From the cell containing the given text, extract its center point as (x, y) coordinate. 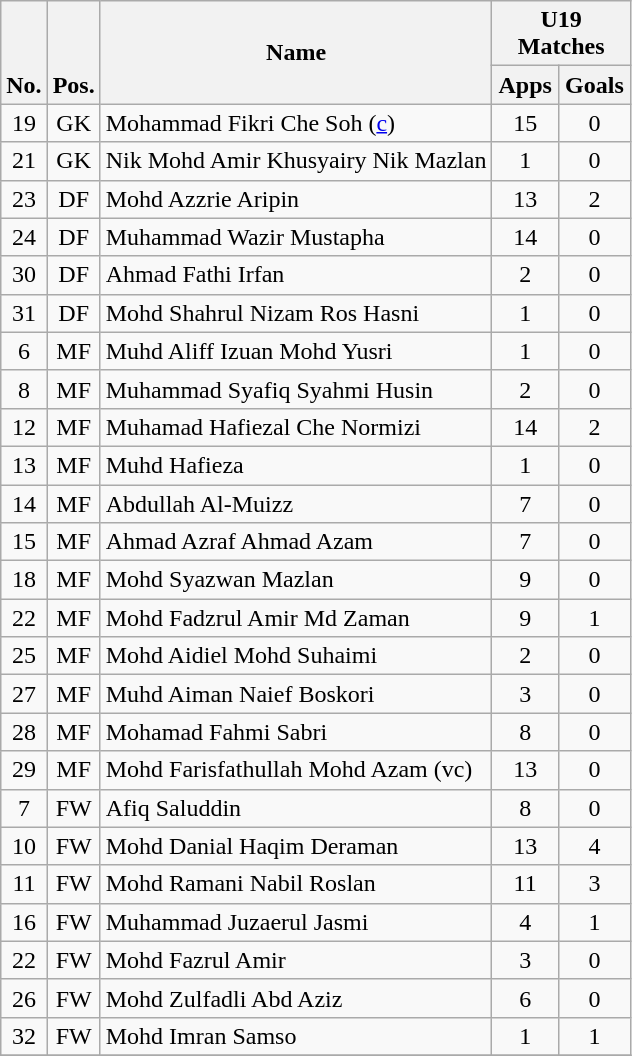
Mohd Zulfadli Abd Aziz (296, 998)
26 (24, 998)
Muhammad Syafiq Syahmi Husin (296, 389)
Muhd Aliff Izuan Mohd Yusri (296, 351)
27 (24, 694)
Nik Mohd Amir Khusyairy Nik Mazlan (296, 161)
No. (24, 52)
19 (24, 123)
30 (24, 275)
25 (24, 656)
24 (24, 237)
31 (24, 313)
Muhammad Wazir Mustapha (296, 237)
29 (24, 770)
18 (24, 580)
Mohd Danial Haqim Deraman (296, 846)
Muhamad Hafiezal Che Normizi (296, 427)
Ahmad Azraf Ahmad Azam (296, 542)
Mohd Fadzrul Amir Md Zaman (296, 618)
Mohd Shahrul Nizam Ros Hasni (296, 313)
Mohd Imran Samso (296, 1036)
Mohammad Fikri Che Soh (c) (296, 123)
Muhd Aiman Naief Boskori (296, 694)
U19 Matches (562, 34)
Name (296, 52)
23 (24, 199)
Mohd Farisfathullah Mohd Azam (vc) (296, 770)
32 (24, 1036)
Mohd Syazwan Mazlan (296, 580)
Muhd Hafieza (296, 465)
Abdullah Al-Muizz (296, 503)
10 (24, 846)
Apps (526, 85)
Muhammad Juzaerul Jasmi (296, 922)
Ahmad Fathi Irfan (296, 275)
16 (24, 922)
Afiq Saluddin (296, 808)
Mohd Azzrie Aripin (296, 199)
12 (24, 427)
Mohamad Fahmi Sabri (296, 732)
Mohd Aidiel Mohd Suhaimi (296, 656)
Goals (594, 85)
Mohd Fazrul Amir (296, 960)
Mohd Ramani Nabil Roslan (296, 884)
Pos. (74, 52)
21 (24, 161)
28 (24, 732)
